Locate the cell with the specified text and output its (x, y) center coordinate. 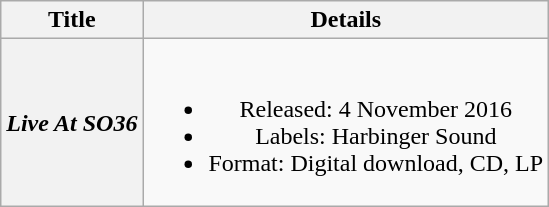
Released: 4 November 2016Labels: Harbinger SoundFormat: Digital download, CD, LP (346, 122)
Live At SO36 (72, 122)
Details (346, 20)
Title (72, 20)
